Provide the [x, y] coordinate of the cell's center where the given text is located.  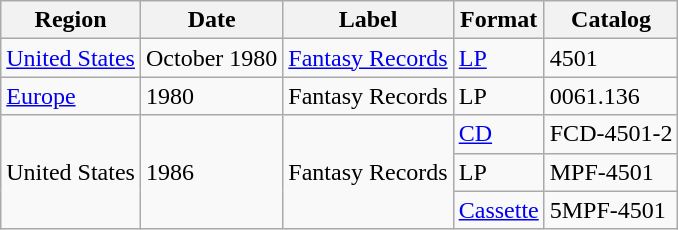
Format [498, 20]
Catalog [611, 20]
MPF-4501 [611, 172]
Label [368, 20]
October 1980 [211, 58]
1980 [211, 96]
1986 [211, 172]
Region [71, 20]
FCD-4501-2 [611, 134]
CD [498, 134]
Date [211, 20]
Europe [71, 96]
0061.136 [611, 96]
Cassette [498, 210]
4501 [611, 58]
5MPF-4501 [611, 210]
